Return [x, y] of the center of cell containing provided text 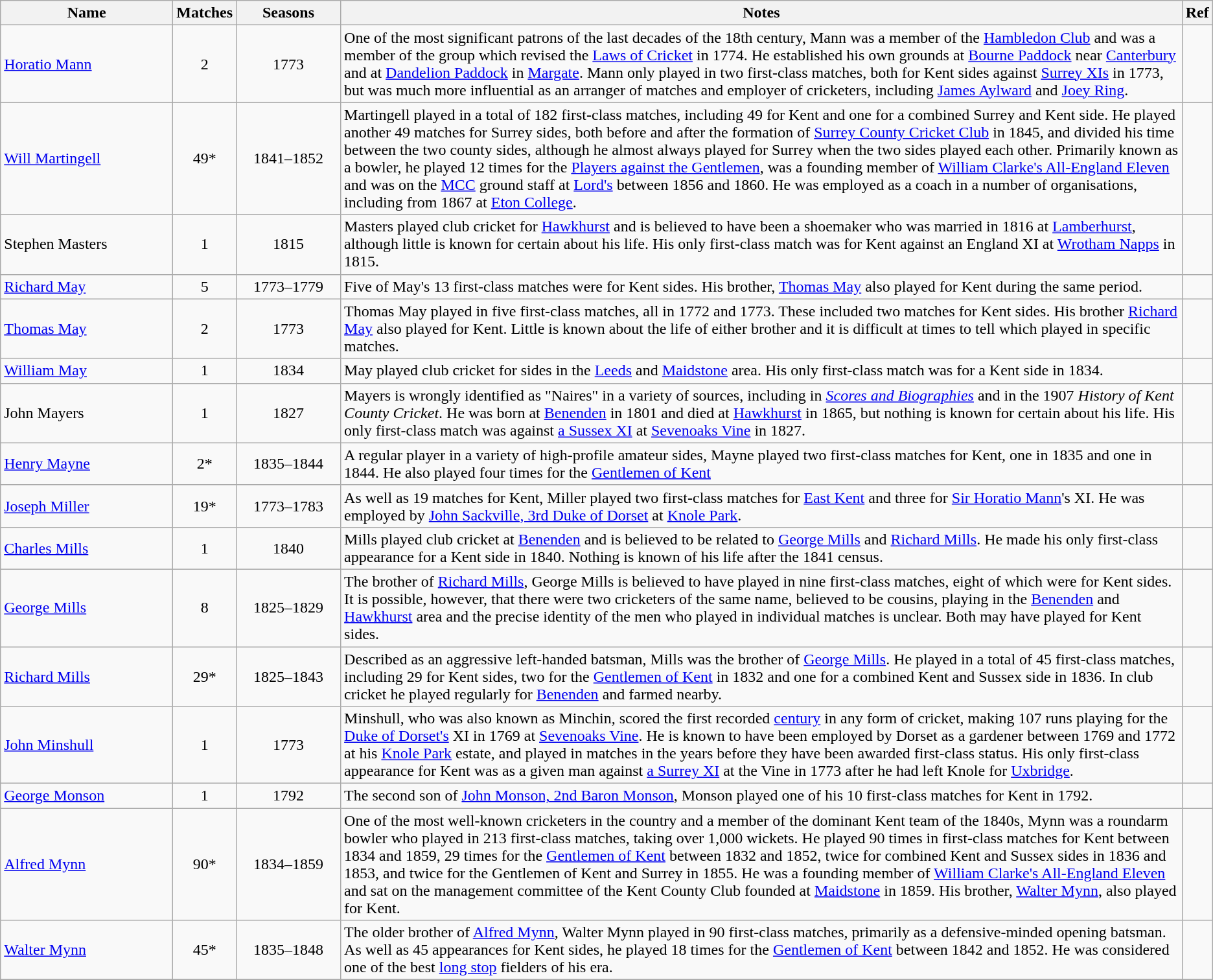
John Mayers [87, 413]
Thomas May [87, 329]
1773–1783 [289, 506]
Walter Mynn [87, 950]
5 [205, 286]
Notes [762, 13]
1792 [289, 796]
1825–1829 [289, 608]
1827 [289, 413]
1825–1843 [289, 677]
45* [205, 950]
Stephen Masters [87, 244]
Charles Mills [87, 548]
29* [205, 677]
Horatio Mann [87, 64]
19* [205, 506]
George Monson [87, 796]
Will Martingell [87, 158]
Alfred Mynn [87, 865]
Richard Mills [87, 677]
Henry Mayne [87, 464]
49* [205, 158]
1835–1844 [289, 464]
8 [205, 608]
The second son of John Monson, 2nd Baron Monson, Monson played one of his 10 first-class matches for Kent in 1792. [762, 796]
William May [87, 371]
Seasons [289, 13]
Matches [205, 13]
1815 [289, 244]
1840 [289, 548]
Name [87, 13]
1834 [289, 371]
1835–1848 [289, 950]
Joseph Miller [87, 506]
90* [205, 865]
George Mills [87, 608]
John Minshull [87, 745]
1773–1779 [289, 286]
1834–1859 [289, 865]
Richard May [87, 286]
May played club cricket for sides in the Leeds and Maidstone area. His only first-class match was for a Kent side in 1834. [762, 371]
Five of May's 13 first-class matches were for Kent sides. His brother, Thomas May also played for Kent during the same period. [762, 286]
1841–1852 [289, 158]
Ref [1197, 13]
2* [205, 464]
